Output the [x, y] coordinate of the center of the cell containing the given text.  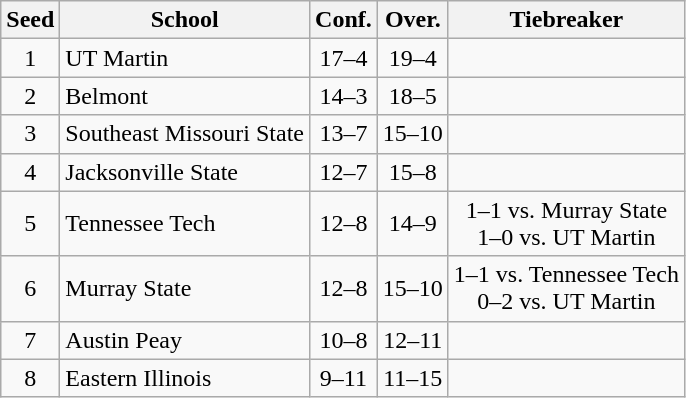
12–7 [344, 172]
19–4 [412, 58]
Belmont [185, 96]
4 [30, 172]
Austin Peay [185, 340]
Tiebreaker [566, 20]
13–7 [344, 134]
17–4 [344, 58]
12–11 [412, 340]
5 [30, 224]
11–15 [412, 378]
10–8 [344, 340]
Murray State [185, 288]
Seed [30, 20]
School [185, 20]
Conf. [344, 20]
6 [30, 288]
Tennessee Tech [185, 224]
9–11 [344, 378]
Southeast Missouri State [185, 134]
1–1 vs. Murray State1–0 vs. UT Martin [566, 224]
Over. [412, 20]
Jacksonville State [185, 172]
Eastern Illinois [185, 378]
2 [30, 96]
UT Martin [185, 58]
1 [30, 58]
14–3 [344, 96]
18–5 [412, 96]
1–1 vs. Tennessee Tech0–2 vs. UT Martin [566, 288]
14–9 [412, 224]
15–8 [412, 172]
3 [30, 134]
8 [30, 378]
7 [30, 340]
